Identify which cell holds the provided text, then report its [X, Y] central coordinate. 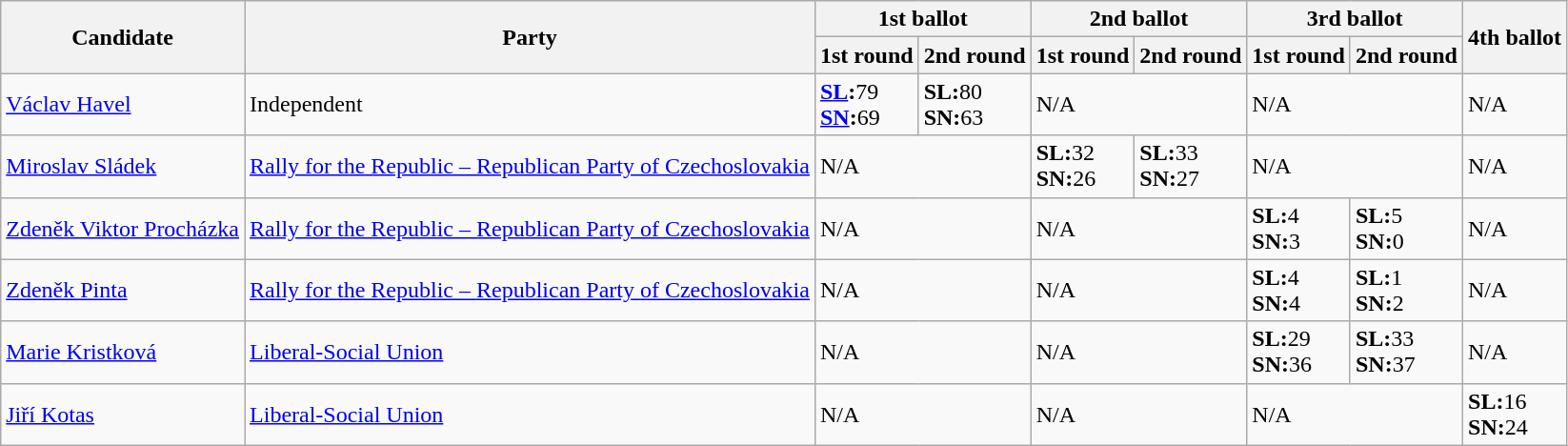
SL:32SN:26 [1082, 166]
SL:79SN:69 [867, 105]
SL:4SN:4 [1299, 290]
Miroslav Sládek [123, 166]
Independent [530, 105]
SL:33SN:37 [1406, 353]
Candidate [123, 37]
Marie Kristková [123, 353]
Václav Havel [123, 105]
SL:16SN:24 [1515, 414]
4th ballot [1515, 37]
SL:33SN:27 [1191, 166]
3rd ballot [1355, 19]
Zdeněk Viktor Procházka [123, 229]
Party [530, 37]
1st ballot [922, 19]
SL:80SN:63 [975, 105]
Zdeněk Pinta [123, 290]
SL:5SN:0 [1406, 229]
Jiří Kotas [123, 414]
SL:29SN:36 [1299, 353]
SL:4SN:3 [1299, 229]
2nd ballot [1139, 19]
SL:1SN:2 [1406, 290]
